Return [X, Y] of the center of cell containing provided text 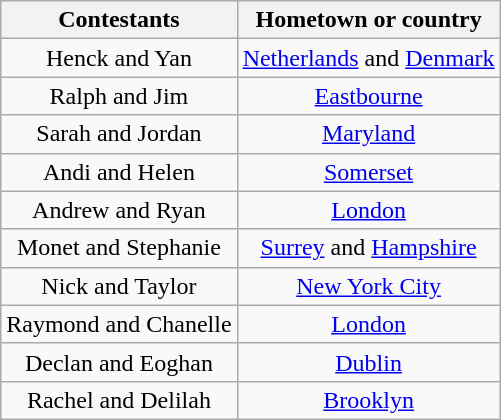
Surrey and Hampshire [368, 248]
New York City [368, 286]
Rachel and Delilah [119, 400]
Andi and Helen [119, 172]
Henck and Yan [119, 58]
Raymond and Chanelle [119, 324]
Eastbourne [368, 96]
Declan and Eoghan [119, 362]
Hometown or country [368, 20]
Dublin [368, 362]
Somerset [368, 172]
Contestants [119, 20]
Maryland [368, 134]
Brooklyn [368, 400]
Andrew and Ryan [119, 210]
Ralph and Jim [119, 96]
Nick and Taylor [119, 286]
Monet and Stephanie [119, 248]
Sarah and Jordan [119, 134]
Netherlands and Denmark [368, 58]
